Extract the (x, y) coordinate from the center of the cell holding the provided text.  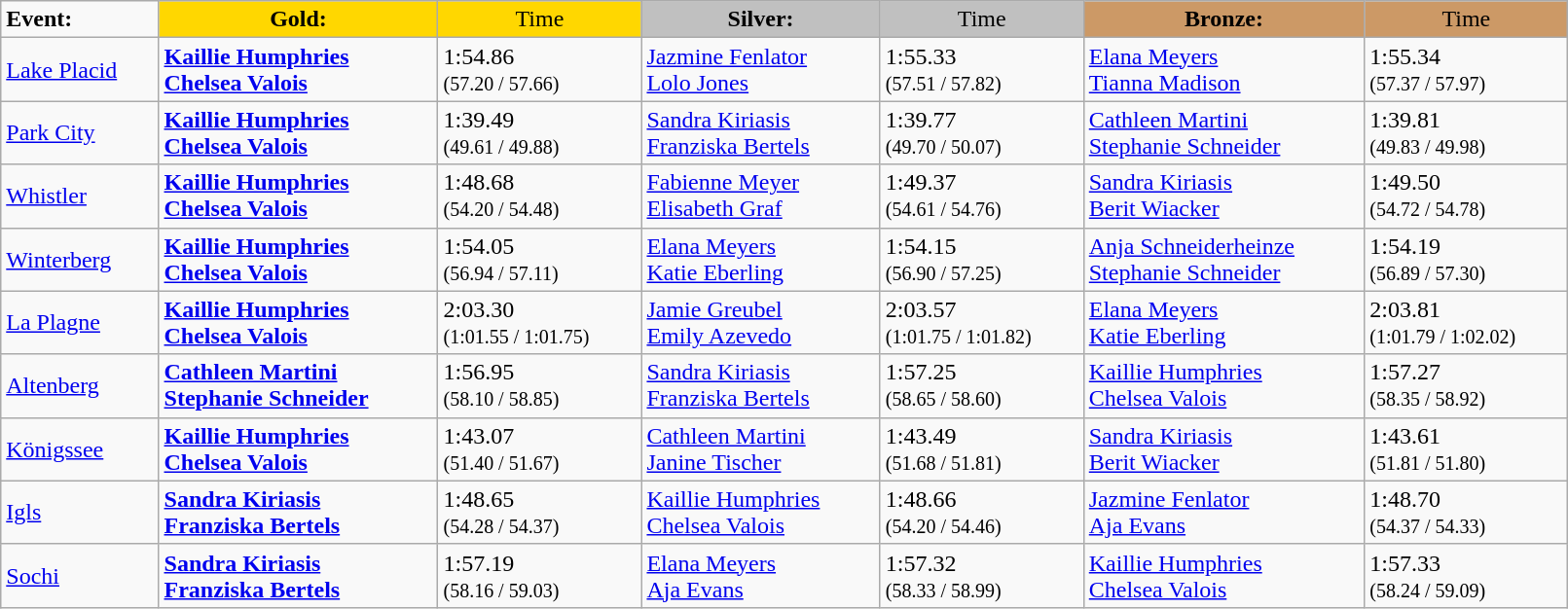
Jazmine FenlatorLolo Jones (761, 70)
Cathleen MartiniJanine Tischer (761, 449)
Park City (80, 132)
Königssee (80, 449)
1:55.33 (57.51 / 57.82) (981, 70)
1:43.07(51.40 / 51.67) (539, 449)
Bronze: (1224, 19)
Whistler (80, 197)
1:54.05(56.94 / 57.11) (539, 259)
Elana MeyersAja Evans (761, 576)
Jamie GreubelEmily Azevedo (761, 323)
2:03.30(1:01.55 / 1:01.75) (539, 323)
1:43.49 (51.68 / 51.81) (981, 449)
Igls (80, 512)
2:03.57(1:01.75 / 1:01.82) (981, 323)
1:48.70 (54.37 / 54.33) (1466, 512)
La Plagne (80, 323)
Lake Placid (80, 70)
1:56.95 (58.10 / 58.85) (539, 385)
Winterberg (80, 259)
Sochi (80, 576)
1:57.33(58.24 / 59.09) (1466, 576)
1:57.19 (58.16 / 59.03) (539, 576)
Anja SchneiderheinzeStephanie Schneider (1224, 259)
Gold: (298, 19)
1:49.37(54.61 / 54.76) (981, 197)
Elana MeyersTianna Madison (1224, 70)
1:48.68(54.20 / 54.48) (539, 197)
1:57.27(58.35 / 58.92) (1466, 385)
Fabienne MeyerElisabeth Graf (761, 197)
1:48.66(54.20 / 54.46) (981, 512)
1:57.32 (58.33 / 58.99) (981, 576)
1:57.25 (58.65 / 58.60) (981, 385)
1:54.86 (57.20 / 57.66) (539, 70)
Silver: (761, 19)
1:43.61(51.81 / 51.80) (1466, 449)
1:39.77 (49.70 / 50.07) (981, 132)
1:48.65 (54.28 / 54.37) (539, 512)
1:54.19(56.89 / 57.30) (1466, 259)
2:03.81 (1:01.79 / 1:02.02) (1466, 323)
Jazmine FenlatorAja Evans (1224, 512)
1:49.50(54.72 / 54.78) (1466, 197)
1:55.34 (57.37 / 57.97) (1466, 70)
1:39.49 (49.61 / 49.88) (539, 132)
Altenberg (80, 385)
Event: (80, 19)
1:54.15 (56.90 / 57.25) (981, 259)
1:39.81 (49.83 / 49.98) (1466, 132)
